Return [X, Y] of the center of cell containing provided text 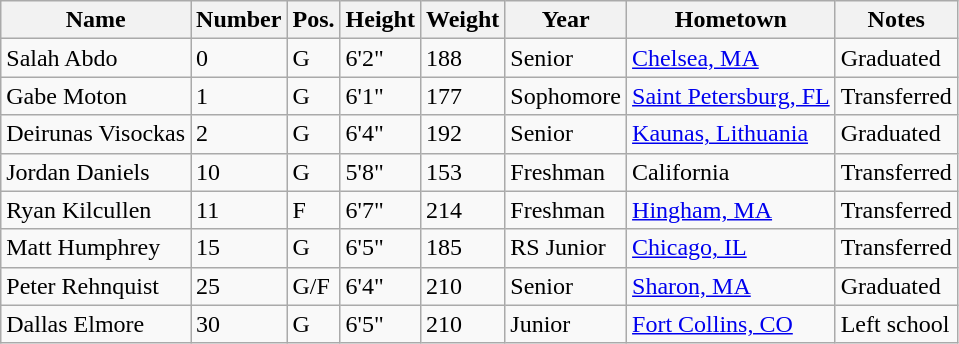
Notes [896, 20]
Hingham, MA [732, 210]
Name [96, 20]
185 [462, 248]
Chelsea, MA [732, 58]
Fort Collins, CO [732, 324]
Salah Abdo [96, 58]
Kaunas, Lithuania [732, 134]
2 [239, 134]
Left school [896, 324]
California [732, 172]
192 [462, 134]
11 [239, 210]
214 [462, 210]
153 [462, 172]
177 [462, 96]
5'8" [380, 172]
Jordan Daniels [96, 172]
Sophomore [566, 96]
Hometown [732, 20]
30 [239, 324]
Ryan Kilcullen [96, 210]
Pos. [314, 20]
Number [239, 20]
25 [239, 286]
6'2" [380, 58]
6'7" [380, 210]
Deirunas Visockas [96, 134]
Weight [462, 20]
Chicago, IL [732, 248]
Junior [566, 324]
15 [239, 248]
10 [239, 172]
Dallas Elmore [96, 324]
Saint Petersburg, FL [732, 96]
G/F [314, 286]
Peter Rehnquist [96, 286]
RS Junior [566, 248]
Year [566, 20]
188 [462, 58]
Sharon, MA [732, 286]
Matt Humphrey [96, 248]
0 [239, 58]
F [314, 210]
6'1" [380, 96]
Height [380, 20]
Gabe Moton [96, 96]
1 [239, 96]
